Pinpoint the cell where the given text exists, returning its [X, Y] midpoint coordinate. 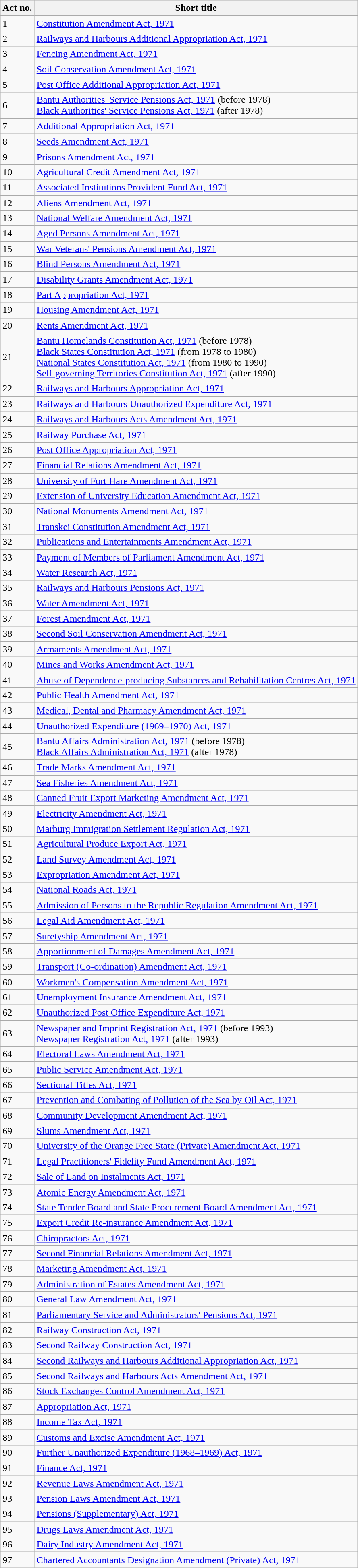
51 [17, 844]
32 [17, 542]
Legal Aid Amendment Act, 1971 [196, 921]
Trade Marks Amendment Act, 1971 [196, 767]
62 [17, 1013]
Agricultural Produce Export Act, 1971 [196, 844]
Payment of Members of Parliament Amendment Act, 1971 [196, 557]
National Welfare Amendment Act, 1971 [196, 218]
Armaments Amendment Act, 1971 [196, 649]
Railway Purchase Act, 1971 [196, 434]
86 [17, 1391]
Community Development Amendment Act, 1971 [196, 1115]
Seeds Amendment Act, 1971 [196, 141]
Second Financial Relations Amendment Act, 1971 [196, 1254]
5 [17, 85]
Stock Exchanges Control Amendment Act, 1971 [196, 1391]
76 [17, 1238]
58 [17, 951]
Drugs Laws Amendment Act, 1971 [196, 1529]
21 [17, 357]
Act no. [17, 8]
44 [17, 726]
75 [17, 1223]
Constitution Amendment Act, 1971 [196, 23]
Disability Grants Amendment Act, 1971 [196, 279]
Parliamentary Service and Administrators' Pensions Act, 1971 [196, 1315]
University of Fort Hare Amendment Act, 1971 [196, 480]
University of the Orange Free State (Private) Amendment Act, 1971 [196, 1146]
43 [17, 710]
Second Railways and Harbours Acts Amendment Act, 1971 [196, 1376]
61 [17, 997]
Unauthorized Post Office Expenditure Act, 1971 [196, 1013]
87 [17, 1407]
Newspaper and Imprint Registration Act, 1971 (before 1993) Newspaper Registration Act, 1971 (after 1993) [196, 1033]
Pension Laws Amendment Act, 1971 [196, 1499]
52 [17, 859]
Second Railway Construction Act, 1971 [196, 1345]
Admission of Persons to the Republic Regulation Amendment Act, 1971 [196, 905]
Transport (Co-ordination) Amendment Act, 1971 [196, 966]
Agricultural Credit Amendment Act, 1971 [196, 172]
92 [17, 1483]
Aged Persons Amendment Act, 1971 [196, 234]
31 [17, 527]
Atomic Energy Amendment Act, 1971 [196, 1192]
Transkei Constitution Amendment Act, 1971 [196, 527]
Part Appropriation Act, 1971 [196, 295]
Finance Act, 1971 [196, 1468]
Rents Amendment Act, 1971 [196, 325]
National Monuments Amendment Act, 1971 [196, 511]
55 [17, 905]
42 [17, 695]
35 [17, 588]
20 [17, 325]
53 [17, 875]
82 [17, 1330]
38 [17, 634]
74 [17, 1207]
Railways and Harbours Pensions Act, 1971 [196, 588]
Water Amendment Act, 1971 [196, 603]
Abuse of Dependence-producing Substances and Rehabilitation Centres Act, 1971 [196, 680]
66 [17, 1085]
16 [17, 264]
Appropriation Act, 1971 [196, 1407]
39 [17, 649]
Blind Persons Amendment Act, 1971 [196, 264]
46 [17, 767]
Unemployment Insurance Amendment Act, 1971 [196, 997]
National Roads Act, 1971 [196, 890]
Medical, Dental and Pharmacy Amendment Act, 1971 [196, 710]
59 [17, 966]
63 [17, 1033]
33 [17, 557]
State Tender Board and State Procurement Board Amendment Act, 1971 [196, 1207]
30 [17, 511]
56 [17, 921]
Chiropractors Act, 1971 [196, 1238]
24 [17, 419]
Further Unauthorized Expenditure (1968–1969) Act, 1971 [196, 1452]
18 [17, 295]
83 [17, 1345]
Forest Amendment Act, 1971 [196, 619]
Mines and Works Amendment Act, 1971 [196, 664]
Customs and Excise Amendment Act, 1971 [196, 1437]
88 [17, 1422]
7 [17, 126]
80 [17, 1299]
2 [17, 39]
17 [17, 279]
Apportionment of Damages Amendment Act, 1971 [196, 951]
28 [17, 480]
14 [17, 234]
22 [17, 389]
Water Research Act, 1971 [196, 573]
Export Credit Re-insurance Amendment Act, 1971 [196, 1223]
Administration of Estates Amendment Act, 1971 [196, 1284]
11 [17, 187]
79 [17, 1284]
29 [17, 496]
Electricity Amendment Act, 1971 [196, 813]
48 [17, 798]
96 [17, 1545]
Workmen's Compensation Amendment Act, 1971 [196, 982]
26 [17, 450]
Suretyship Amendment Act, 1971 [196, 936]
Bantu Affairs Administration Act, 1971 (before 1978) Black Affairs Administration Act, 1971 (after 1978) [196, 747]
37 [17, 619]
Soil Conservation Amendment Act, 1971 [196, 69]
Income Tax Act, 1971 [196, 1422]
Sectional Titles Act, 1971 [196, 1085]
Legal Practitioners' Fidelity Fund Amendment Act, 1971 [196, 1161]
Second Railways and Harbours Additional Appropriation Act, 1971 [196, 1361]
Publications and Entertainments Amendment Act, 1971 [196, 542]
Bantu Authorities' Service Pensions Act, 1971 (before 1978) Black Authorities' Service Pensions Act, 1971 (after 1978) [196, 105]
Prevention and Combating of Pollution of the Sea by Oil Act, 1971 [196, 1100]
Dairy Industry Amendment Act, 1971 [196, 1545]
Pensions (Supplementary) Act, 1971 [196, 1514]
Slums Amendment Act, 1971 [196, 1131]
4 [17, 69]
Railways and Harbours Acts Amendment Act, 1971 [196, 419]
93 [17, 1499]
Land Survey Amendment Act, 1971 [196, 859]
54 [17, 890]
45 [17, 747]
65 [17, 1069]
50 [17, 829]
Marburg Immigration Settlement Regulation Act, 1971 [196, 829]
3 [17, 54]
Electoral Laws Amendment Act, 1971 [196, 1054]
Public Service Amendment Act, 1971 [196, 1069]
Railways and Harbours Additional Appropriation Act, 1971 [196, 39]
67 [17, 1100]
Expropriation Amendment Act, 1971 [196, 875]
85 [17, 1376]
72 [17, 1177]
Extension of University Education Amendment Act, 1971 [196, 496]
73 [17, 1192]
Sale of Land on Instalments Act, 1971 [196, 1177]
Housing Amendment Act, 1971 [196, 310]
Marketing Amendment Act, 1971 [196, 1269]
12 [17, 203]
97 [17, 1560]
Canned Fruit Export Marketing Amendment Act, 1971 [196, 798]
Financial Relations Amendment Act, 1971 [196, 465]
68 [17, 1115]
Revenue Laws Amendment Act, 1971 [196, 1483]
Railways and Harbours Appropriation Act, 1971 [196, 389]
25 [17, 434]
49 [17, 813]
77 [17, 1254]
Short title [196, 8]
23 [17, 404]
57 [17, 936]
81 [17, 1315]
34 [17, 573]
13 [17, 218]
1 [17, 23]
Additional Appropriation Act, 1971 [196, 126]
36 [17, 603]
Associated Institutions Provident Fund Act, 1971 [196, 187]
Prisons Amendment Act, 1971 [196, 157]
94 [17, 1514]
Railway Construction Act, 1971 [196, 1330]
Chartered Accountants Designation Amendment (Private) Act, 1971 [196, 1560]
78 [17, 1269]
27 [17, 465]
Sea Fisheries Amendment Act, 1971 [196, 783]
70 [17, 1146]
Public Health Amendment Act, 1971 [196, 695]
91 [17, 1468]
64 [17, 1054]
95 [17, 1529]
Second Soil Conservation Amendment Act, 1971 [196, 634]
84 [17, 1361]
9 [17, 157]
General Law Amendment Act, 1971 [196, 1299]
8 [17, 141]
Fencing Amendment Act, 1971 [196, 54]
Aliens Amendment Act, 1971 [196, 203]
40 [17, 664]
47 [17, 783]
Railways and Harbours Unauthorized Expenditure Act, 1971 [196, 404]
10 [17, 172]
19 [17, 310]
Unauthorized Expenditure (1969–1970) Act, 1971 [196, 726]
71 [17, 1161]
6 [17, 105]
Post Office Additional Appropriation Act, 1971 [196, 85]
69 [17, 1131]
60 [17, 982]
War Veterans' Pensions Amendment Act, 1971 [196, 249]
89 [17, 1437]
90 [17, 1452]
41 [17, 680]
15 [17, 249]
Post Office Appropriation Act, 1971 [196, 450]
